Find where the given text appears and provide that cell's center as [x, y] coordinate. 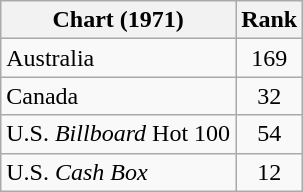
U.S. Billboard Hot 100 [118, 134]
Australia [118, 58]
32 [270, 96]
Canada [118, 96]
54 [270, 134]
Chart (1971) [118, 20]
169 [270, 58]
U.S. Cash Box [118, 172]
12 [270, 172]
Rank [270, 20]
